Capture the cell that displays the provided text and extract its (x, y) central coordinate. 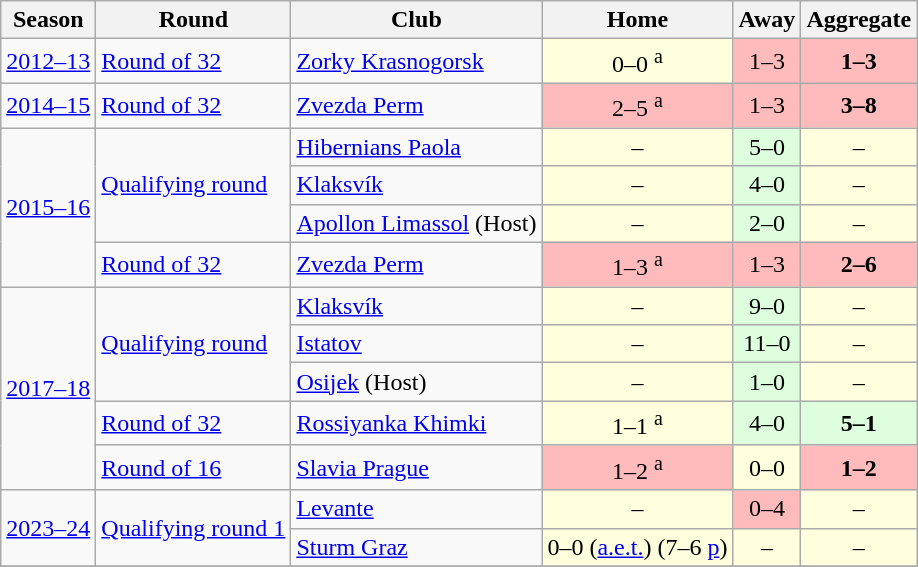
Round of 16 (194, 468)
Osijek (Host) (416, 382)
Hibernians Paola (416, 147)
2017–18 (48, 388)
0–0 (767, 468)
1–0 (767, 382)
Apollon Limassol (Host) (416, 223)
Rossiyanka Khimki (416, 424)
2–0 (767, 223)
5–0 (767, 147)
Istatov (416, 344)
Slavia Prague (416, 468)
1–3 a (638, 264)
2012–13 (48, 62)
Aggregate (859, 20)
Zorky Krasnogorsk (416, 62)
2014–15 (48, 106)
1–2 a (638, 468)
1–1 a (638, 424)
3–8 (859, 106)
2–6 (859, 264)
2015–16 (48, 208)
Club (416, 20)
Levante (416, 509)
1–2 (859, 468)
11–0 (767, 344)
Round (194, 20)
9–0 (767, 306)
Sturm Graz (416, 547)
0–0 (a.e.t.) (7–6 p) (638, 547)
0–0 a (638, 62)
Home (638, 20)
Qualifying round 1 (194, 528)
0–4 (767, 509)
2–5 a (638, 106)
Season (48, 20)
2023–24 (48, 528)
5–1 (859, 424)
Away (767, 20)
